Return the (X, Y) coordinate for the center point of the cell that contains the specified text.  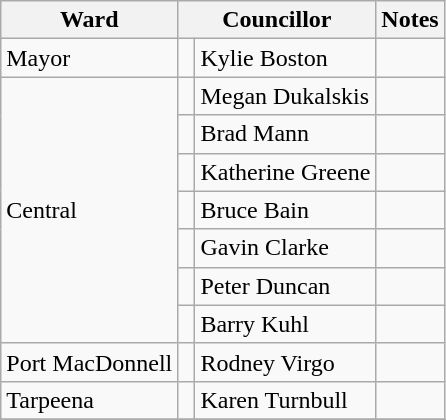
Karen Turnbull (286, 400)
Tarpeena (90, 400)
Brad Mann (286, 134)
Barry Kuhl (286, 324)
Councillor (277, 20)
Bruce Bain (286, 210)
Central (90, 210)
Megan Dukalskis (286, 96)
Port MacDonnell (90, 362)
Ward (90, 20)
Peter Duncan (286, 286)
Kylie Boston (286, 58)
Katherine Greene (286, 172)
Notes (410, 20)
Rodney Virgo (286, 362)
Mayor (90, 58)
Gavin Clarke (286, 248)
